Determine the (x, y) coordinate at the center of the cell enclosing the given text.  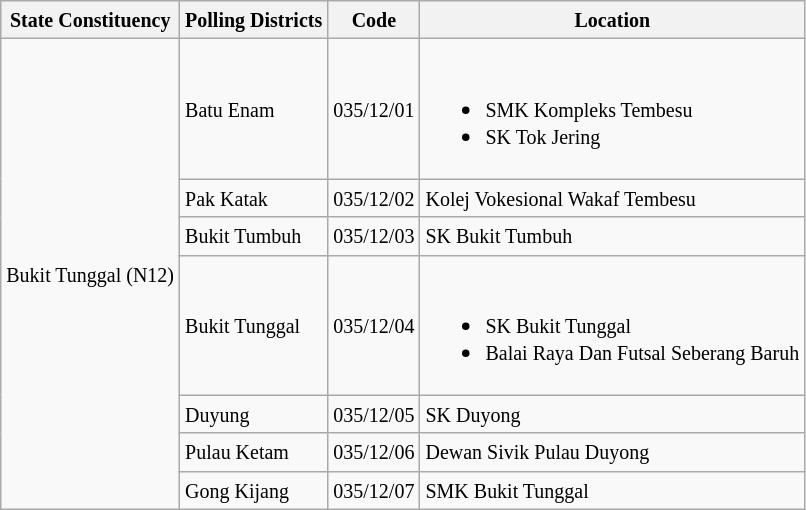
035/12/03 (374, 236)
SMK Bukit Tunggal (612, 490)
Batu Enam (254, 109)
035/12/05 (374, 414)
SMK Kompleks TembesuSK Tok Jering (612, 109)
Gong Kijang (254, 490)
035/12/07 (374, 490)
Location (612, 20)
035/12/01 (374, 109)
Code (374, 20)
Dewan Sivik Pulau Duyong (612, 452)
State Constituency (90, 20)
Polling Districts (254, 20)
SK Bukit TunggalBalai Raya Dan Futsal Seberang Baruh (612, 325)
Bukit Tunggal (254, 325)
SK Duyong (612, 414)
Pulau Ketam (254, 452)
Kolej Vokesional Wakaf Tembesu (612, 198)
035/12/06 (374, 452)
Pak Katak (254, 198)
Bukit Tumbuh (254, 236)
Duyung (254, 414)
035/12/04 (374, 325)
SK Bukit Tumbuh (612, 236)
Bukit Tunggal (N12) (90, 274)
035/12/02 (374, 198)
